Detect which cell encompasses the target text, then output its (X, Y) center coordinate. 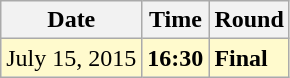
July 15, 2015 (72, 58)
Date (72, 20)
Time (176, 20)
16:30 (176, 58)
Round (249, 20)
Final (249, 58)
